Return (x, y) of the center of cell containing provided text 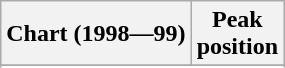
Peakposition (237, 34)
Chart (1998—99) (96, 34)
